Identify which cell holds the provided text, then report its [X, Y] central coordinate. 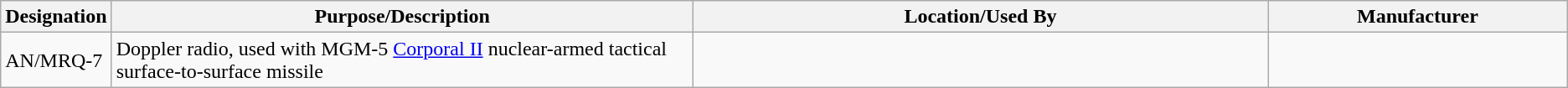
Purpose/Description [402, 17]
Manufacturer [1418, 17]
Doppler radio, used with MGM-5 Corporal II nuclear-armed tactical surface-to-surface missile [402, 60]
Location/Used By [980, 17]
AN/MRQ-7 [56, 60]
Designation [56, 17]
